Output the [X, Y] coordinate of the center of the cell containing the given text.  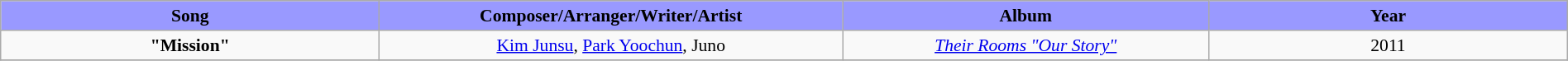
Album [1025, 16]
Their Rooms "Our Story" [1025, 45]
Composer/Arranger/Writer/Artist [611, 16]
"Mission" [190, 45]
Year [1389, 16]
Kim Junsu, Park Yoochun, Juno [611, 45]
2011 [1389, 45]
Song [190, 16]
